Return (X, Y) of the center of cell containing provided text 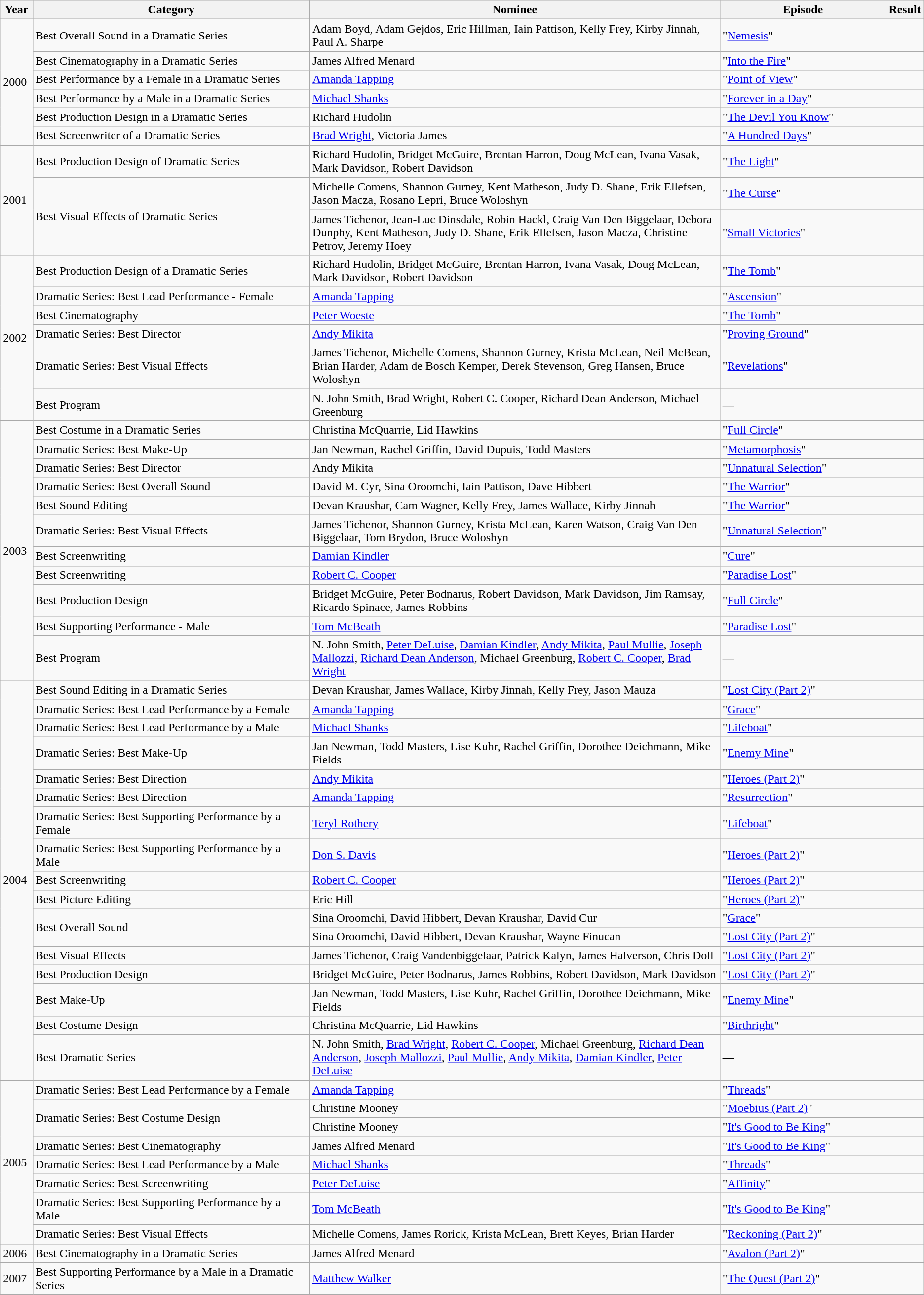
Devan Kraushar, James Wallace, Kirby Jinnah, Kelly Frey, Jason Mauza (514, 690)
Best Make-Up (171, 1000)
Best Cinematography (171, 315)
Best Production Design of a Dramatic Series (171, 270)
2006 (17, 1253)
"Proving Ground" (803, 334)
Result (905, 10)
2002 (17, 338)
"Cure" (803, 556)
Best Supporting Performance by a Male in a Dramatic Series (171, 1278)
2003 (17, 551)
Jan Newman, Rachel Griffin, David Dupuis, Todd Masters (514, 449)
Best Supporting Performance - Male (171, 626)
Dramatic Series: Best Lead Performance - Female (171, 296)
Nominee (514, 10)
Best Dramatic Series (171, 1057)
Devan Kraushar, Cam Wagner, Kelly Frey, James Wallace, Kirby Jinnah (514, 505)
"Birthright" (803, 1025)
Richard Hudolin (514, 117)
Best Production Design in a Dramatic Series (171, 117)
"Affinity" (803, 1183)
"The Curse" (803, 193)
Best Overall Sound in a Dramatic Series (171, 36)
Best Picture Editing (171, 899)
Sina Oroomchi, David Hibbert, Devan Kraushar, Wayne Finucan (514, 937)
"Moebius (Part 2)" (803, 1108)
Peter DeLuise (514, 1183)
"Into the Fire" (803, 61)
Dramatic Series: Best Overall Sound (171, 487)
Richard Hudolin, Bridget McGuire, Brentan Harron, Doug McLean, Ivana Vasak, Mark Davidson, Robert Davidson (514, 161)
Best Costume Design (171, 1025)
Brad Wright, Victoria James (514, 136)
Don S. Davis (514, 855)
Teryl Rothery (514, 823)
2005 (17, 1162)
Matthew Walker (514, 1278)
2007 (17, 1278)
"The Devil You Know" (803, 117)
Dramatic Series: Best Costume Design (171, 1118)
Best Costume in a Dramatic Series (171, 430)
"Revelations" (803, 366)
James Tichenor, Shannon Gurney, Krista McLean, Karen Watson, Craig Van Den Biggelaar, Tom Brydon, Bruce Woloshyn (514, 531)
James Tichenor, Craig Vandenbiggelaar, Patrick Kalyn, James Halverson, Chris Doll (514, 955)
Best Visual Effects (171, 955)
"Avalon (Part 2)" (803, 1253)
"Point of View" (803, 79)
"Forever in a Day" (803, 98)
"The Light" (803, 161)
2004 (17, 880)
Sina Oroomchi, David Hibbert, Devan Kraushar, David Cur (514, 918)
Dramatic Series: Best Cinematography (171, 1146)
2001 (17, 200)
Michelle Comens, James Rorick, Krista McLean, Brett Keyes, Brian Harder (514, 1234)
"Small Victories" (803, 232)
"Reckoning (Part 2)" (803, 1234)
Best Production Design of Dramatic Series (171, 161)
"Nemesis" (803, 36)
Michelle Comens, Shannon Gurney, Kent Matheson, Judy D. Shane, Erik Ellefsen, Jason Macza, Rosano Lepri, Bruce Woloshyn (514, 193)
Best Performance by a Male in a Dramatic Series (171, 98)
Best Performance by a Female in a Dramatic Series (171, 79)
"A Hundred Days" (803, 136)
Category (171, 10)
Adam Boyd, Adam Gejdos, Eric Hillman, Iain Pattison, Kelly Frey, Kirby Jinnah, Paul A. Sharpe (514, 36)
"The Quest (Part 2)" (803, 1278)
Dramatic Series: Best Screenwriting (171, 1183)
"Ascension" (803, 296)
2000 (17, 82)
Eric Hill (514, 899)
Best Screenwriter of a Dramatic Series (171, 136)
Best Sound Editing in a Dramatic Series (171, 690)
Year (17, 10)
Bridget McGuire, Peter Bodnarus, Robert Davidson, Mark Davidson, Jim Ramsay, Ricardo Spinace, James Robbins (514, 600)
Damian Kindler (514, 556)
Peter Woeste (514, 315)
"Metamorphosis" (803, 449)
Bridget McGuire, Peter Bodnarus, James Robbins, Robert Davidson, Mark Davidson (514, 974)
Episode (803, 10)
Dramatic Series: Best Supporting Performance by a Female (171, 823)
N. John Smith, Brad Wright, Robert C. Cooper, Richard Dean Anderson, Michael Greenburg (514, 405)
"Resurrection" (803, 798)
Best Visual Effects of Dramatic Series (171, 216)
Best Sound Editing (171, 505)
David M. Cyr, Sina Oroomchi, Iain Pattison, Dave Hibbert (514, 487)
Best Overall Sound (171, 927)
Richard Hudolin, Bridget McGuire, Brentan Harron, Ivana Vasak, Doug McLean, Mark Davidson, Robert Davidson (514, 270)
